Identify which cell holds the provided text, then report its [X, Y] central coordinate. 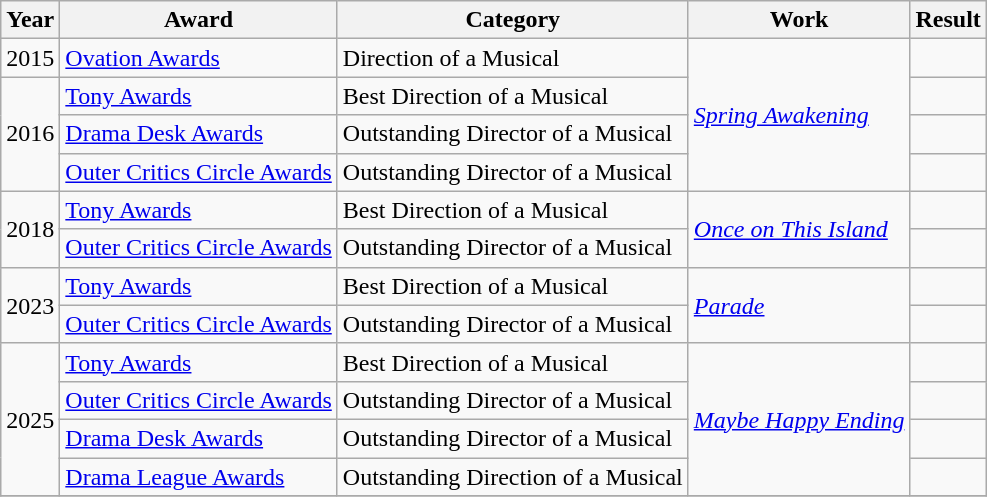
Result [948, 20]
Spring Awakening [799, 115]
2025 [30, 419]
2015 [30, 58]
Category [512, 20]
Drama League Awards [198, 477]
Direction of a Musical [512, 58]
Once on This Island [799, 229]
2016 [30, 134]
Work [799, 20]
2023 [30, 305]
Maybe Happy Ending [799, 419]
Ovation Awards [198, 58]
Year [30, 20]
2018 [30, 229]
Outstanding Direction of a Musical [512, 477]
Award [198, 20]
Parade [799, 305]
